Search for the cell housing the specified text and yield its [x, y] center coordinate. 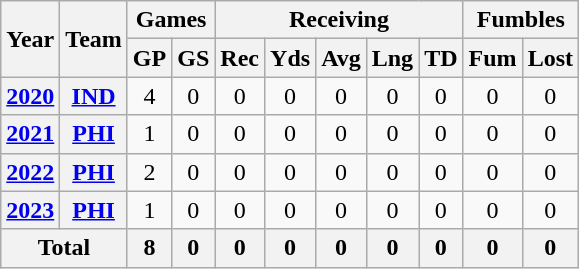
Year [30, 39]
Fum [492, 58]
8 [149, 248]
Lost [550, 58]
Team [94, 39]
Games [170, 20]
GS [194, 58]
2020 [30, 96]
GP [149, 58]
2023 [30, 210]
2022 [30, 172]
Lng [392, 58]
Rec [240, 58]
2 [149, 172]
Yds [290, 58]
IND [94, 96]
2021 [30, 134]
TD [441, 58]
Receiving [339, 20]
Total [64, 248]
4 [149, 96]
Fumbles [520, 20]
Avg [342, 58]
